Provide the (X, Y) coordinate of the cell's center where the given text is located.  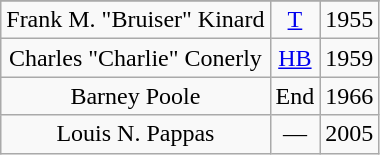
— (295, 134)
1966 (350, 96)
1959 (350, 58)
Barney Poole (136, 96)
Frank M. "Bruiser" Kinard (136, 20)
Louis N. Pappas (136, 134)
2005 (350, 134)
End (295, 96)
1955 (350, 20)
Charles "Charlie" Conerly (136, 58)
HB (295, 58)
T (295, 20)
